From the cell containing the given text, extract its center point as (x, y) coordinate. 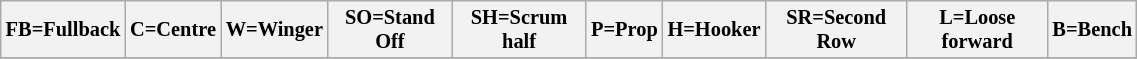
SO=Stand Off (390, 29)
SH=Scrum half (519, 29)
P=Prop (624, 29)
SR=Second Row (836, 29)
C=Centre (173, 29)
W=Winger (274, 29)
L=Loose forward (977, 29)
H=Hooker (714, 29)
FB=Fullback (63, 29)
B=Bench (1092, 29)
